Extract the [x, y] coordinate from the center of the cell holding the provided text.  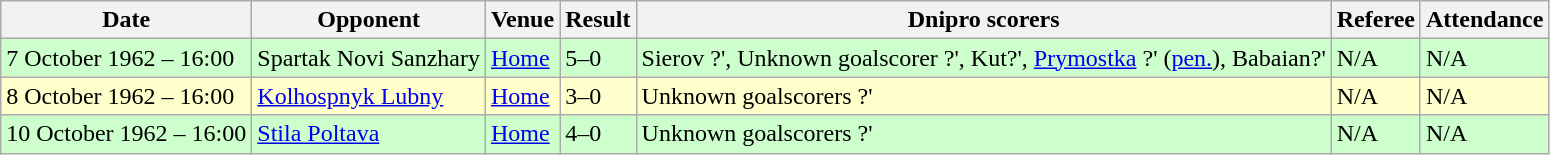
Date [126, 20]
Spartak Novi Sanzhary [369, 58]
4–0 [598, 134]
Result [598, 20]
Kolhospnyk Lubny [369, 96]
Venue [522, 20]
Stila Poltava [369, 134]
Dnipro scorers [984, 20]
5–0 [598, 58]
Attendance [1484, 20]
Opponent [369, 20]
Sierov ?', Unknown goalscorer ?', Kut?', Prymostka ?' (pen.), Babaian?' [984, 58]
3–0 [598, 96]
7 October 1962 – 16:00 [126, 58]
8 October 1962 – 16:00 [126, 96]
Referee [1376, 20]
10 October 1962 – 16:00 [126, 134]
